Find where the given text appears and provide that cell's center as (x, y) coordinate. 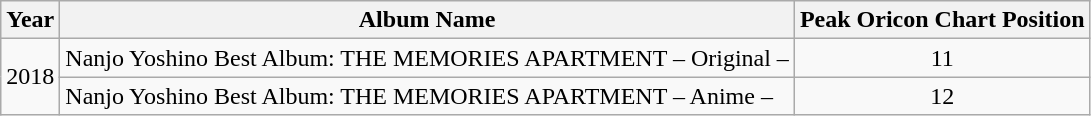
Year (30, 20)
2018 (30, 77)
12 (942, 96)
Nanjo Yoshino Best Album: THE MEMORIES APARTMENT – Anime – (428, 96)
Nanjo Yoshino Best Album: THE MEMORIES APARTMENT – Original – (428, 58)
Peak Oricon Chart Position (942, 20)
Album Name (428, 20)
11 (942, 58)
